Pinpoint the cell where the given text exists, returning its [x, y] midpoint coordinate. 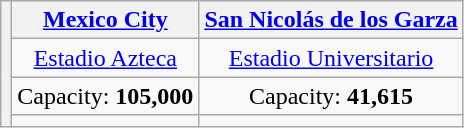
Capacity: 41,615 [331, 96]
Mexico City [106, 20]
San Nicolás de los Garza [331, 20]
Estadio Azteca [106, 58]
Capacity: 105,000 [106, 96]
Estadio Universitario [331, 58]
